Pinpoint the cell where the given text exists, returning its [x, y] midpoint coordinate. 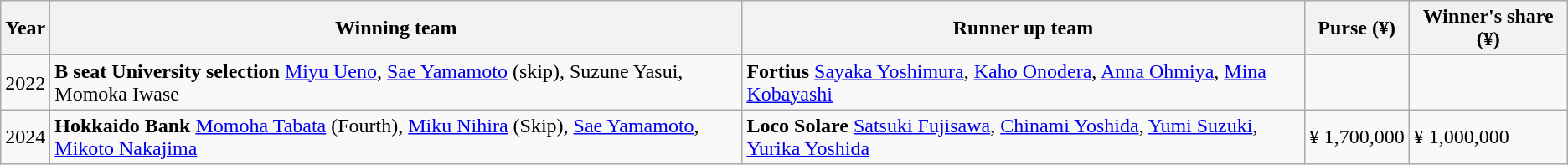
Year [25, 28]
Winner's share (¥) [1488, 28]
2024 [25, 137]
Hokkaido Bank Momoha Tabata (Fourth), Miku Nihira (Skip), Sae Yamamoto, Mikoto Nakajima [396, 137]
¥ 1,700,000 [1357, 137]
Fortius Sayaka Yoshimura, Kaho Onodera, Anna Ohmiya, Mina Kobayashi [1024, 82]
¥ 1,000,000 [1488, 137]
2022 [25, 82]
Purse (¥) [1357, 28]
Winning team [396, 28]
B seat University selection Miyu Ueno, Sae Yamamoto (skip), Suzune Yasui, Momoka Iwase [396, 82]
Runner up team [1024, 28]
Loco Solare Satsuki Fujisawa, Chinami Yoshida, Yumi Suzuki, Yurika Yoshida [1024, 137]
